Pinpoint the cell where the given text exists, returning its (x, y) midpoint coordinate. 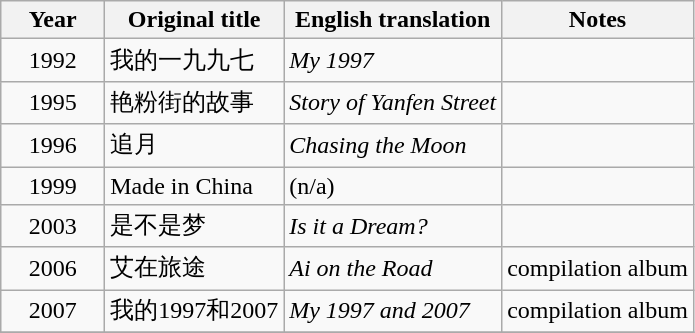
我的1997和2007 (194, 312)
2003 (53, 226)
Year (53, 20)
2006 (53, 268)
艳粉街的故事 (194, 102)
Chasing the Moon (393, 146)
追月 (194, 146)
English translation (393, 20)
Ai on the Road (393, 268)
我的一九九七 (194, 60)
Notes (598, 20)
Is it a Dream? (393, 226)
1992 (53, 60)
是不是梦 (194, 226)
Story of Yanfen Street (393, 102)
(n/a) (393, 185)
1996 (53, 146)
艾在旅途 (194, 268)
2007 (53, 312)
My 1997 and 2007 (393, 312)
Made in China (194, 185)
1995 (53, 102)
Original title (194, 20)
1999 (53, 185)
My 1997 (393, 60)
